From the cell containing the given text, extract its center point as (X, Y) coordinate. 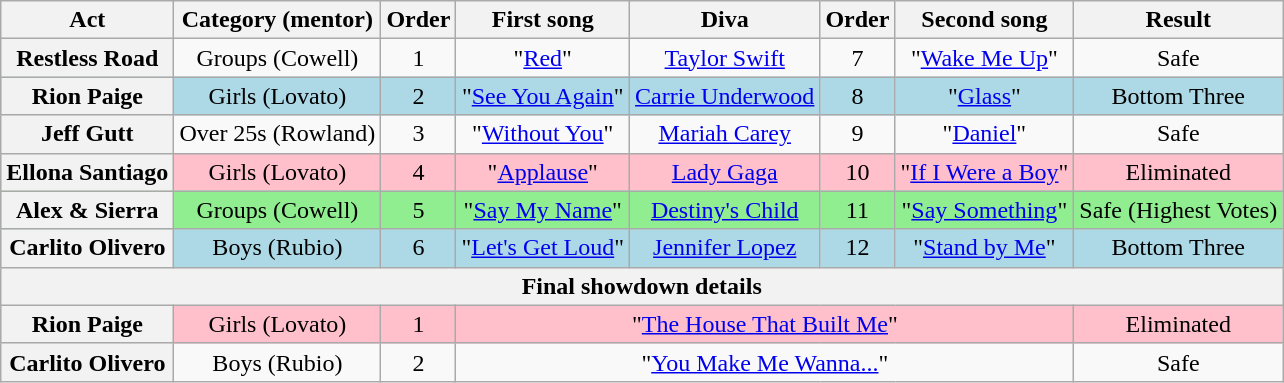
"Say Something" (984, 210)
"You Make Me Wanna..." (765, 362)
4 (418, 172)
Alex & Sierra (88, 210)
"Stand by Me" (984, 248)
Safe (Highest Votes) (1178, 210)
"Say My Name" (543, 210)
Carrie Underwood (725, 96)
"Glass" (984, 96)
First song (543, 20)
6 (418, 248)
Second song (984, 20)
Taylor Swift (725, 58)
"Without You" (543, 134)
Restless Road (88, 58)
7 (858, 58)
"Wake Me Up" (984, 58)
"Daniel" (984, 134)
"Let's Get Loud" (543, 248)
12 (858, 248)
5 (418, 210)
Over 25s (Rowland) (278, 134)
Jeff Gutt (88, 134)
Final showdown details (642, 286)
11 (858, 210)
3 (418, 134)
"Red" (543, 58)
Category (mentor) (278, 20)
9 (858, 134)
Act (88, 20)
Mariah Carey (725, 134)
Diva (725, 20)
8 (858, 96)
Lady Gaga (725, 172)
10 (858, 172)
Destiny's Child (725, 210)
Result (1178, 20)
Jennifer Lopez (725, 248)
"The House That Built Me" (765, 324)
"If I Were a Boy" (984, 172)
"See You Again" (543, 96)
"Applause" (543, 172)
Ellona Santiago (88, 172)
